For the text-containing cell, return its midpoint in [X, Y] coordinate format. 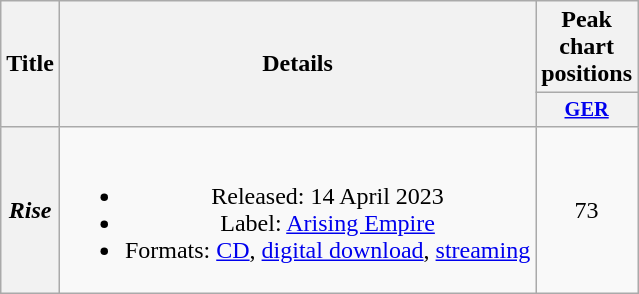
Released: 14 April 2023Label: Arising EmpireFormats: CD, digital download, streaming [297, 210]
Rise [30, 210]
Title [30, 64]
73 [587, 210]
Peak chartpositions [587, 47]
Details [297, 64]
GER [587, 110]
